Search for the cell housing the specified text and yield its [X, Y] center coordinate. 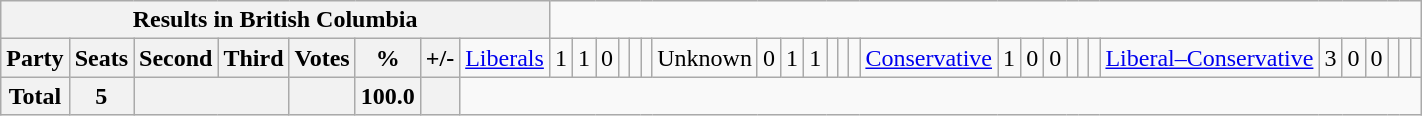
Liberals [505, 58]
Conservative [929, 58]
Total [35, 96]
Party [35, 58]
5 [101, 96]
Results in British Columbia [276, 20]
Seats [101, 58]
3 [1330, 58]
Liberal–Conservative [1210, 58]
Unknown [705, 58]
Votes [322, 58]
+/- [440, 58]
% [388, 58]
Third [254, 58]
Second [176, 58]
100.0 [388, 96]
